Scan for the cell matching the given text and deliver its [X, Y] coordinate at center. 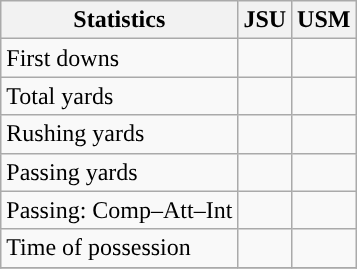
Passing yards [120, 172]
Statistics [120, 20]
Total yards [120, 96]
Passing: Comp–Att–Int [120, 210]
JSU [265, 20]
First downs [120, 58]
Time of possession [120, 248]
USM [324, 20]
Rushing yards [120, 134]
